Locate the cell with the specified text and output its [x, y] center coordinate. 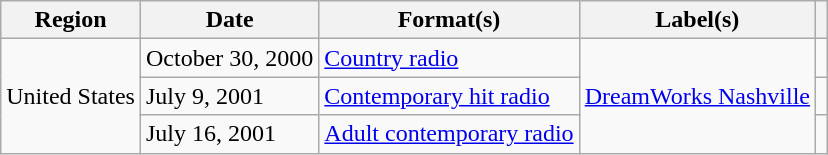
July 16, 2001 [229, 134]
October 30, 2000 [229, 58]
Region [71, 20]
DreamWorks Nashville [697, 96]
Adult contemporary radio [449, 134]
Country radio [449, 58]
Contemporary hit radio [449, 96]
July 9, 2001 [229, 96]
Date [229, 20]
United States [71, 96]
Label(s) [697, 20]
Format(s) [449, 20]
